Identify which cell holds the provided text, then report its (x, y) central coordinate. 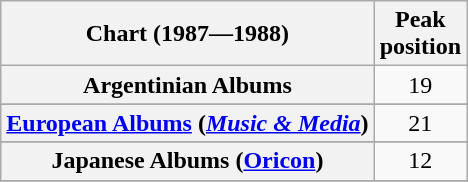
Chart (1987—1988) (188, 34)
Argentinian Albums (188, 85)
12 (420, 161)
European Albums (Music & Media) (188, 123)
19 (420, 85)
21 (420, 123)
Peakposition (420, 34)
Japanese Albums (Oricon) (188, 161)
